For the text-containing cell, return its midpoint in [X, Y] coordinate format. 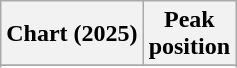
Chart (2025) [72, 34]
Peakposition [189, 34]
